Capture the cell that displays the provided text and extract its [x, y] central coordinate. 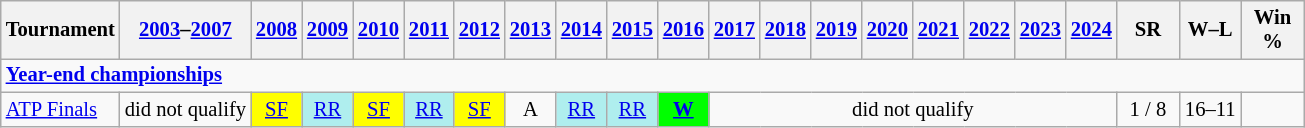
2003–2007 [186, 29]
2018 [786, 29]
2009 [328, 29]
ATP Finals [60, 109]
2011 [429, 29]
1 / 8 [1148, 109]
2008 [276, 29]
2022 [990, 29]
2015 [632, 29]
2020 [888, 29]
2017 [734, 29]
2012 [480, 29]
2021 [938, 29]
2013 [530, 29]
2010 [378, 29]
2024 [1092, 29]
W–L [1210, 29]
Win % [1272, 29]
Year-end championships [652, 75]
2016 [684, 29]
Tournament [60, 29]
SR [1148, 29]
2019 [836, 29]
16–11 [1210, 109]
A [530, 109]
W [684, 109]
2023 [1040, 29]
2014 [582, 29]
